Determine the (X, Y) coordinate at the center of the cell enclosing the given text.  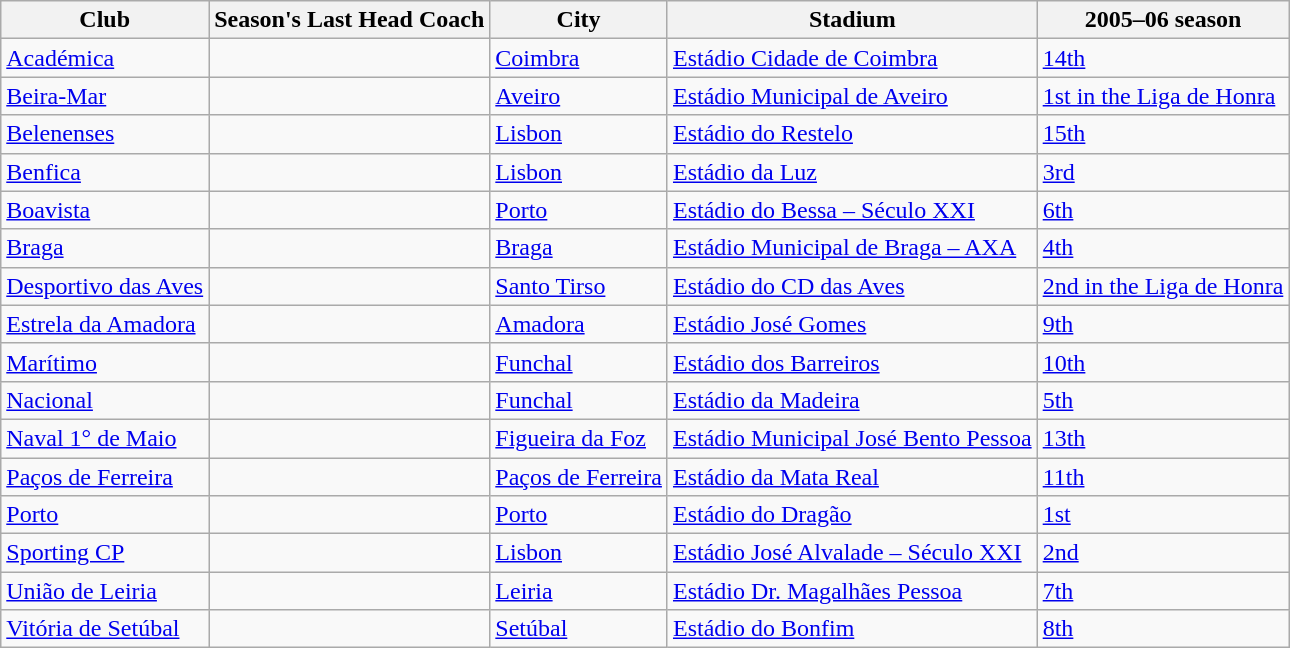
Estádio da Madeira (852, 400)
9th (1163, 324)
Leiria (579, 591)
13th (1163, 438)
Coimbra (579, 58)
Setúbal (579, 629)
Marítimo (105, 362)
Santo Tirso (579, 286)
Stadium (852, 20)
5th (1163, 400)
Figueira da Foz (579, 438)
Estádio José Gomes (852, 324)
Club (105, 20)
Desportivo das Aves (105, 286)
Estrela da Amadora (105, 324)
Estádio da Mata Real (852, 477)
14th (1163, 58)
Season's Last Head Coach (350, 20)
Estádio Cidade de Coimbra (852, 58)
7th (1163, 591)
City (579, 20)
8th (1163, 629)
2nd in the Liga de Honra (1163, 286)
Estádio do Restelo (852, 134)
Estádio do Dragão (852, 515)
Académica (105, 58)
2005–06 season (1163, 20)
Estádio José Alvalade – Século XXI (852, 553)
15th (1163, 134)
4th (1163, 248)
Vitória de Setúbal (105, 629)
Estádio Municipal de Braga – AXA (852, 248)
6th (1163, 210)
Estádio do Bonfim (852, 629)
Sporting CP (105, 553)
Boavista (105, 210)
Estádio dos Barreiros (852, 362)
1st (1163, 515)
Aveiro (579, 96)
Naval 1° de Maio (105, 438)
Estádio Municipal de Aveiro (852, 96)
Nacional (105, 400)
Amadora (579, 324)
Estádio do CD das Aves (852, 286)
10th (1163, 362)
Estádio da Luz (852, 172)
Estádio Municipal José Bento Pessoa (852, 438)
Estádio do Bessa – Século XXI (852, 210)
Benfica (105, 172)
Belenenses (105, 134)
1st in the Liga de Honra (1163, 96)
Beira-Mar (105, 96)
2nd (1163, 553)
Estádio Dr. Magalhães Pessoa (852, 591)
11th (1163, 477)
3rd (1163, 172)
União de Leiria (105, 591)
